From the cell containing the given text, extract its center point as (x, y) coordinate. 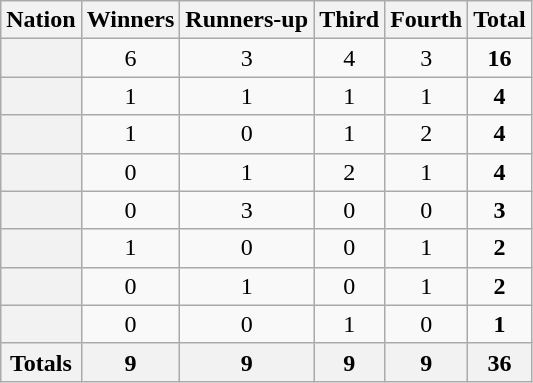
Total (500, 20)
Fourth (426, 20)
Totals (41, 362)
Winners (130, 20)
Runners-up (247, 20)
Third (350, 20)
16 (500, 58)
36 (500, 362)
6 (130, 58)
Nation (41, 20)
